Extract the (X, Y) coordinate from the center of the cell holding the provided text.  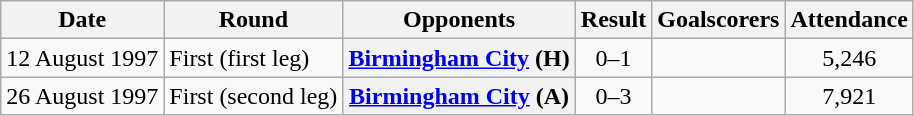
Birmingham City (A) (459, 96)
7,921 (849, 96)
Goalscorers (718, 20)
Round (254, 20)
0–1 (613, 58)
First (first leg) (254, 58)
Opponents (459, 20)
Date (82, 20)
26 August 1997 (82, 96)
5,246 (849, 58)
Birmingham City (H) (459, 58)
First (second leg) (254, 96)
12 August 1997 (82, 58)
Result (613, 20)
0–3 (613, 96)
Attendance (849, 20)
